Output the (X, Y) coordinate of the center of the cell containing the given text.  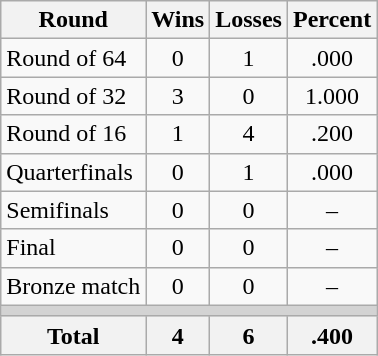
Semifinals (74, 210)
Quarterfinals (74, 172)
Round (74, 20)
Round of 32 (74, 96)
.200 (332, 134)
Final (74, 248)
.400 (332, 335)
Bronze match (74, 286)
6 (249, 335)
1.000 (332, 96)
Round of 16 (74, 134)
Total (74, 335)
3 (178, 96)
Percent (332, 20)
Round of 64 (74, 58)
Losses (249, 20)
Wins (178, 20)
